Extract the (x, y) coordinate from the center of the cell holding the provided text.  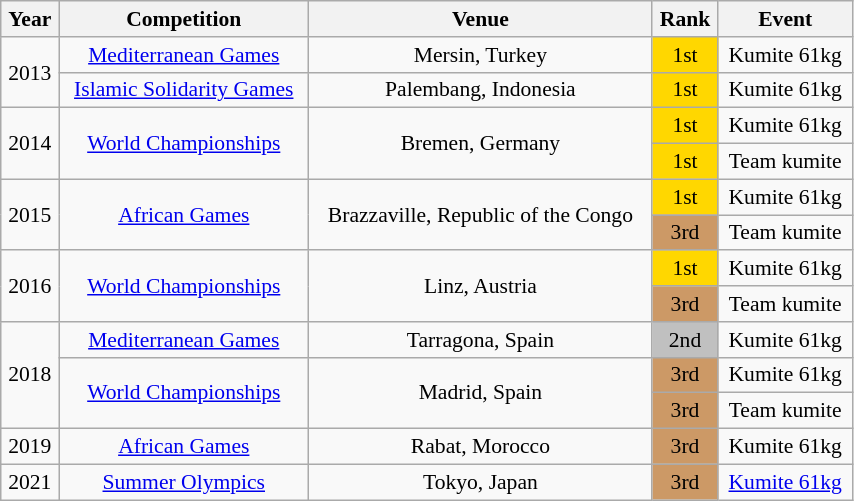
2019 (30, 447)
Islamic Solidarity Games (184, 90)
Palembang, Indonesia (480, 90)
Competition (184, 19)
Bremen, Germany (480, 144)
Rabat, Morocco (480, 447)
Madrid, Spain (480, 392)
Tarragona, Spain (480, 340)
2014 (30, 144)
Rank (685, 19)
Event (785, 19)
2013 (30, 72)
Linz, Austria (480, 286)
Summer Olympics (184, 482)
Year (30, 19)
Tokyo, Japan (480, 482)
2016 (30, 286)
2015 (30, 214)
2nd (685, 340)
Venue (480, 19)
Mersin, Turkey (480, 55)
2018 (30, 376)
Brazzaville, Republic of the Congo (480, 214)
2021 (30, 482)
